Determine the [X, Y] coordinate at the center of the cell enclosing the given text.  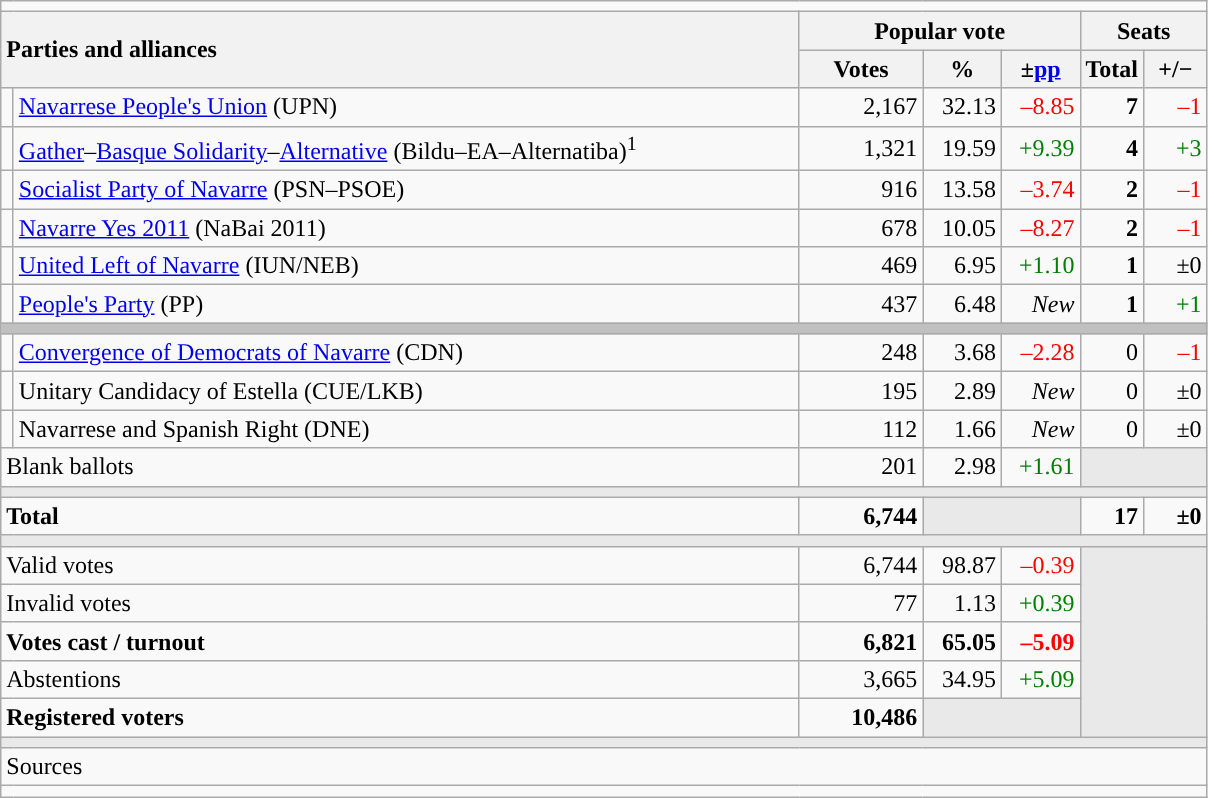
248 [861, 353]
United Left of Navarre (IUN/NEB) [406, 266]
10,486 [861, 718]
–3.74 [1040, 190]
+5.09 [1040, 679]
Seats [1144, 31]
469 [861, 266]
Sources [604, 767]
+0.39 [1040, 603]
17 [1112, 516]
±pp [1040, 69]
6.48 [962, 304]
2.98 [962, 467]
Valid votes [400, 565]
+1 [1176, 304]
6.95 [962, 266]
–8.85 [1040, 107]
People's Party (PP) [406, 304]
Navarre Yes 2011 (NaBai 2011) [406, 228]
1.13 [962, 603]
+/− [1176, 69]
Votes cast / turnout [400, 641]
% [962, 69]
201 [861, 467]
Navarrese People's Union (UPN) [406, 107]
112 [861, 429]
Gather–Basque Solidarity–Alternative (Bildu–EA–Alternatiba)1 [406, 148]
2.89 [962, 391]
Abstentions [400, 679]
916 [861, 190]
98.87 [962, 565]
195 [861, 391]
7 [1112, 107]
3,665 [861, 679]
1,321 [861, 148]
+3 [1176, 148]
Unitary Candidacy of Estella (CUE/LKB) [406, 391]
Socialist Party of Navarre (PSN–PSOE) [406, 190]
Convergence of Democrats of Navarre (CDN) [406, 353]
3.68 [962, 353]
678 [861, 228]
34.95 [962, 679]
–5.09 [1040, 641]
Blank ballots [400, 467]
Registered voters [400, 718]
Parties and alliances [400, 50]
19.59 [962, 148]
Votes [861, 69]
–2.28 [1040, 353]
32.13 [962, 107]
77 [861, 603]
Invalid votes [400, 603]
–0.39 [1040, 565]
10.05 [962, 228]
+1.61 [1040, 467]
Popular vote [940, 31]
+1.10 [1040, 266]
2,167 [861, 107]
+9.39 [1040, 148]
–8.27 [1040, 228]
Navarrese and Spanish Right (DNE) [406, 429]
1.66 [962, 429]
437 [861, 304]
4 [1112, 148]
13.58 [962, 190]
6,821 [861, 641]
65.05 [962, 641]
